For the text-containing cell, return its midpoint in (x, y) coordinate format. 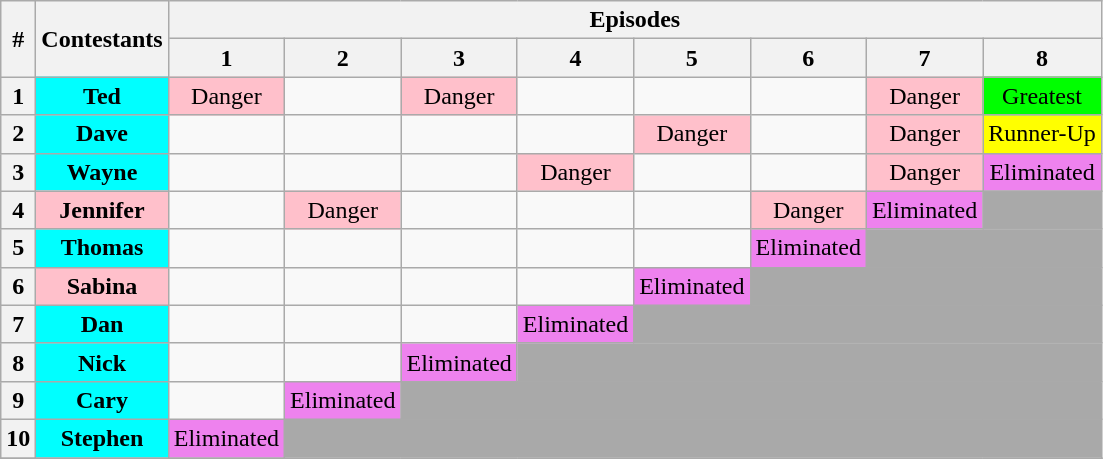
Episodes (634, 20)
Runner-Up (1042, 134)
Cary (102, 400)
Contestants (102, 39)
Jennifer (102, 210)
Thomas (102, 248)
9 (18, 400)
Dave (102, 134)
Dan (102, 324)
Greatest (1042, 96)
# (18, 39)
Stephen (102, 438)
Sabina (102, 286)
10 (18, 438)
Nick (102, 362)
Wayne (102, 172)
Ted (102, 96)
